Identify which cell holds the provided text, then report its [X, Y] central coordinate. 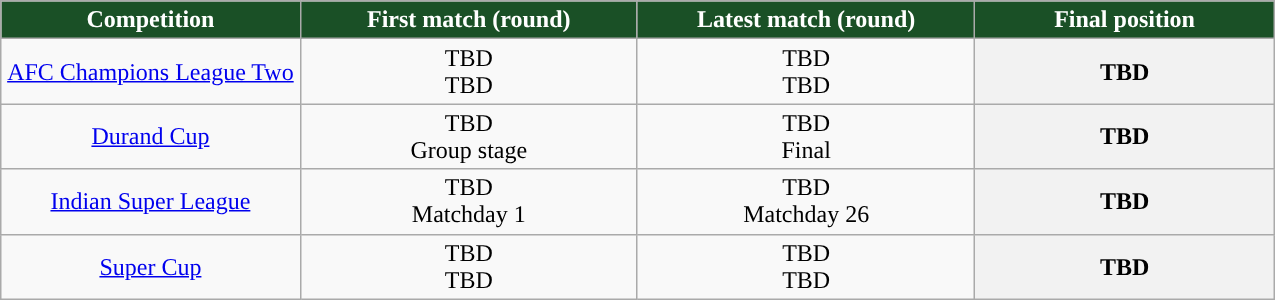
TBD Group stage [468, 136]
Latest match (round) [806, 20]
TBD Matchday 26 [806, 202]
Indian Super League [150, 202]
Durand Cup [150, 136]
First match (round) [468, 20]
Final position [1124, 20]
TBD Final [806, 136]
Super Cup [150, 266]
AFC Champions League Two [150, 72]
TBD Matchday 1 [468, 202]
Competition [150, 20]
